Locate the cell with the specified text and output its (x, y) center coordinate. 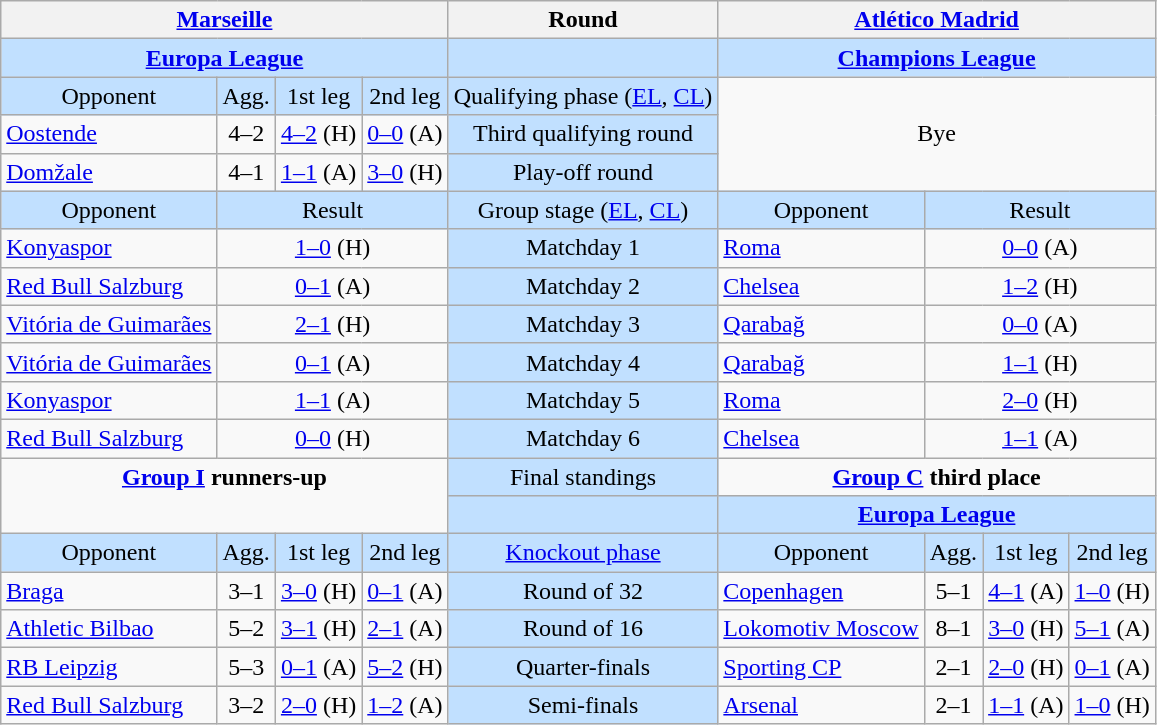
Sporting CP (821, 667)
Group stage (EL, CL) (583, 210)
5–1 (A) (1112, 629)
Athletic Bilbao (109, 629)
3–1 (246, 591)
3–2 (246, 705)
Play-off round (583, 172)
Matchday 5 (583, 400)
4–1 (246, 172)
Braga (109, 591)
Final standings (583, 477)
Matchday 3 (583, 324)
1–2 (A) (405, 705)
Matchday 2 (583, 286)
Round (583, 20)
1–1 (H) (1040, 362)
Third qualifying round (583, 134)
5–2 (246, 629)
4–2 (246, 134)
Bye (937, 134)
5–1 (953, 591)
2–1 (H) (332, 324)
8–1 (953, 629)
Matchday 4 (583, 362)
Oostende (109, 134)
RB Leipzig (109, 667)
0–0 (H) (332, 438)
Semi-finals (583, 705)
Group I runners-up (224, 496)
Quarter-finals (583, 667)
Knockout phase (583, 553)
4–2 (H) (318, 134)
Domžale (109, 172)
1–2 (H) (1040, 286)
Arsenal (821, 705)
Matchday 6 (583, 438)
5–3 (246, 667)
Marseille (224, 20)
Atlético Madrid (937, 20)
Round of 16 (583, 629)
5–2 (H) (405, 667)
Lokomotiv Moscow (821, 629)
Matchday 1 (583, 248)
3–1 (H) (318, 629)
Group C third place (937, 477)
Copenhagen (821, 591)
Champions League (937, 58)
Qualifying phase (EL, CL) (583, 96)
Round of 32 (583, 591)
2–1 (A) (405, 629)
4–1 (A) (1026, 591)
